Search for the cell housing the specified text and yield its [x, y] center coordinate. 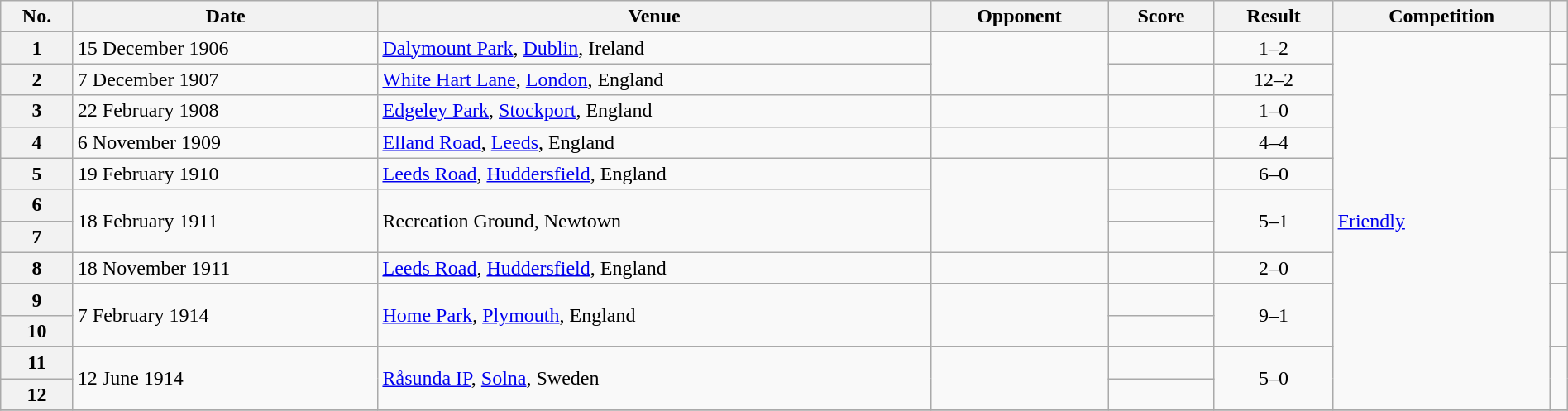
12–2 [1274, 79]
5 [37, 174]
6–0 [1274, 174]
18 November 1911 [225, 268]
Opponent [1019, 17]
7 December 1907 [225, 79]
1–2 [1274, 48]
18 February 1911 [225, 221]
22 February 1908 [225, 111]
11 [37, 362]
No. [37, 17]
4 [37, 142]
15 December 1906 [225, 48]
Råsunda IP, Solna, Sweden [654, 378]
4–4 [1274, 142]
Recreation Ground, Newtown [654, 221]
12 June 1914 [225, 378]
Dalymount Park, Dublin, Ireland [654, 48]
1–0 [1274, 111]
7 February 1914 [225, 315]
White Hart Lane, London, England [654, 79]
12 [37, 394]
19 February 1910 [225, 174]
Score [1161, 17]
Friendly [1441, 222]
9 [37, 299]
2 [37, 79]
6 [37, 205]
Result [1274, 17]
2–0 [1274, 268]
Edgeley Park, Stockport, England [654, 111]
5–1 [1274, 221]
1 [37, 48]
6 November 1909 [225, 142]
Elland Road, Leeds, England [654, 142]
9–1 [1274, 315]
7 [37, 237]
5–0 [1274, 378]
Date [225, 17]
10 [37, 331]
Venue [654, 17]
3 [37, 111]
Home Park, Plymouth, England [654, 315]
Competition [1441, 17]
8 [37, 268]
